From the cell containing the given text, extract its center point as [X, Y] coordinate. 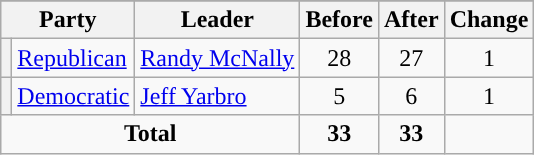
27 [411, 58]
Randy McNally [218, 58]
Before [340, 20]
Party [68, 20]
After [411, 20]
28 [340, 58]
5 [340, 96]
6 [411, 96]
Change [489, 20]
Total [150, 134]
Jeff Yarbro [218, 96]
Leader [218, 20]
Democratic [74, 96]
Republican [74, 58]
